Detect which cell encompasses the target text, then output its [x, y] center coordinate. 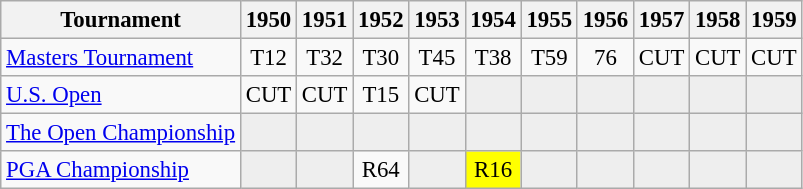
T45 [437, 58]
1958 [718, 20]
T38 [493, 58]
1950 [268, 20]
R16 [493, 170]
The Open Championship [121, 133]
U.S. Open [121, 95]
Tournament [121, 20]
1957 [661, 20]
PGA Championship [121, 170]
1953 [437, 20]
T59 [549, 58]
1959 [774, 20]
1956 [605, 20]
1955 [549, 20]
T15 [381, 95]
T32 [325, 58]
1954 [493, 20]
R64 [381, 170]
T30 [381, 58]
1951 [325, 20]
Masters Tournament [121, 58]
1952 [381, 20]
T12 [268, 58]
76 [605, 58]
